Detect which cell encompasses the target text, then output its [x, y] center coordinate. 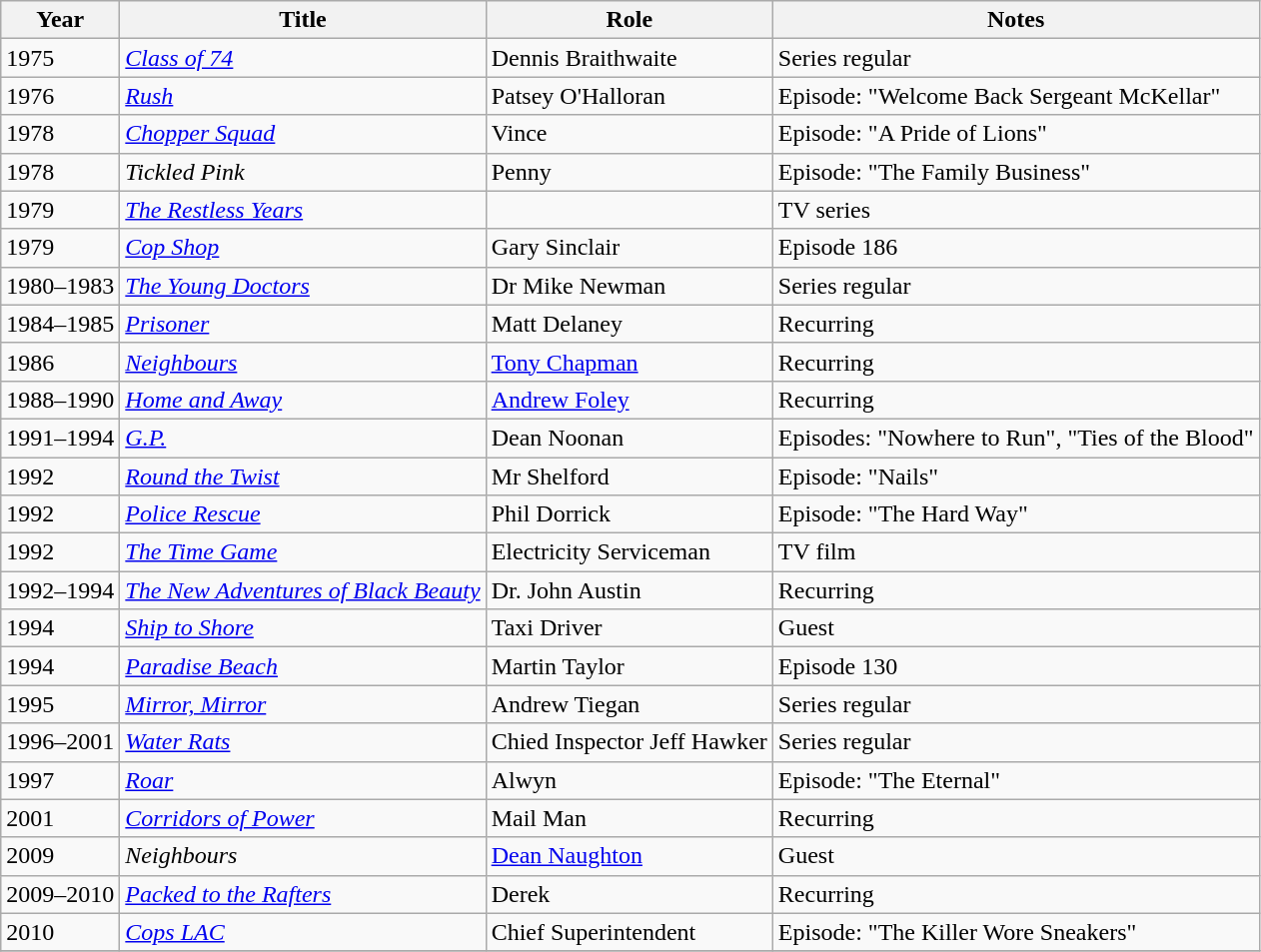
Vince [630, 134]
G.P. [303, 438]
Episodes: "Nowhere to Run", "Ties of the Blood" [1015, 438]
Cop Shop [303, 248]
Andrew Tiegan [630, 704]
TV film [1015, 552]
Tickled Pink [303, 172]
Year [60, 20]
2009–2010 [60, 894]
Home and Away [303, 400]
Dr Mike Newman [630, 286]
Matt Delaney [630, 324]
The Time Game [303, 552]
2001 [60, 818]
Penny [630, 172]
Taxi Driver [630, 628]
Police Rescue [303, 514]
Dean Naughton [630, 856]
Prisoner [303, 324]
The Young Doctors [303, 286]
Episode: "A Pride of Lions" [1015, 134]
Mr Shelford [630, 476]
Packed to the Rafters [303, 894]
The Restless Years [303, 210]
Class of 74 [303, 58]
Mail Man [630, 818]
2010 [60, 932]
Episode: "The Family Business" [1015, 172]
Notes [1015, 20]
Rush [303, 96]
Patsey O'Halloran [630, 96]
1984–1985 [60, 324]
Mirror, Mirror [303, 704]
Derek [630, 894]
Phil Dorrick [630, 514]
Cops LAC [303, 932]
1986 [60, 362]
1976 [60, 96]
1992–1994 [60, 590]
Corridors of Power [303, 818]
Chied Inspector Jeff Hawker [630, 742]
Round the Twist [303, 476]
1996–2001 [60, 742]
Electricity Serviceman [630, 552]
Paradise Beach [303, 666]
1997 [60, 780]
Role [630, 20]
1995 [60, 704]
TV series [1015, 210]
Ship to Shore [303, 628]
The New Adventures of Black Beauty [303, 590]
Tony Chapman [630, 362]
Dean Noonan [630, 438]
Dr. John Austin [630, 590]
Episode 130 [1015, 666]
Martin Taylor [630, 666]
Episode: "Nails" [1015, 476]
1988–1990 [60, 400]
1991–1994 [60, 438]
Episode 186 [1015, 248]
Roar [303, 780]
Episode: "Welcome Back Sergeant McKellar" [1015, 96]
Alwyn [630, 780]
Chopper Squad [303, 134]
Water Rats [303, 742]
Episode: "The Hard Way" [1015, 514]
Title [303, 20]
Chief Superintendent [630, 932]
Episode: "The Killer Wore Sneakers" [1015, 932]
1980–1983 [60, 286]
1975 [60, 58]
Episode: "The Eternal" [1015, 780]
Andrew Foley [630, 400]
Dennis Braithwaite [630, 58]
Gary Sinclair [630, 248]
2009 [60, 856]
